Pinpoint the cell where the given text exists, returning its (x, y) midpoint coordinate. 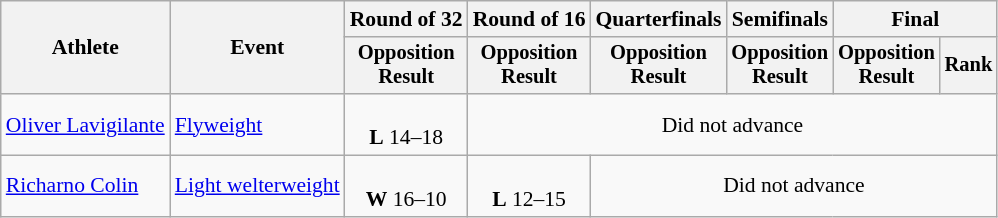
Light welterweight (258, 186)
Semifinals (780, 19)
Quarterfinals (658, 19)
Round of 16 (530, 19)
Flyweight (258, 124)
W 16–10 (406, 186)
Oliver Lavigilante (86, 124)
Event (258, 48)
Richarno Colin (86, 186)
Final (915, 19)
Athlete (86, 48)
Round of 32 (406, 19)
L 14–18 (406, 124)
Rank (969, 66)
L 12–15 (530, 186)
